Search for the cell housing the specified text and yield its [x, y] center coordinate. 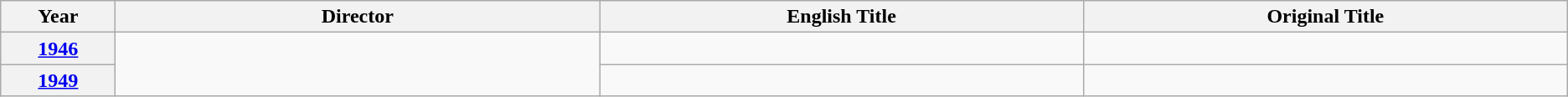
Original Title [1325, 17]
1946 [59, 48]
Year [59, 17]
Director [358, 17]
1949 [59, 80]
English Title [842, 17]
